Pinpoint the cell where the given text exists, returning its (X, Y) midpoint coordinate. 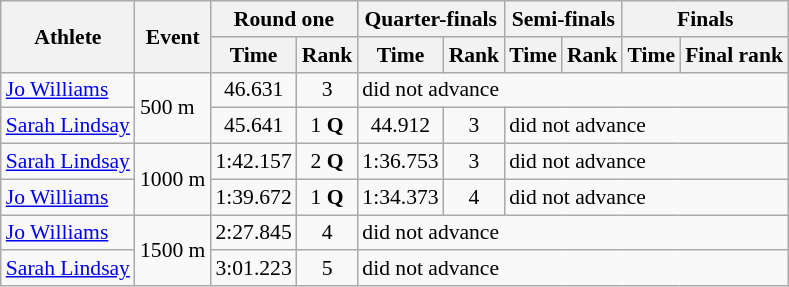
Athlete (68, 36)
Final rank (734, 55)
44.912 (400, 126)
Quarter-finals (430, 19)
1000 m (172, 180)
Semi-finals (563, 19)
1:42.157 (253, 162)
2:27.845 (253, 233)
5 (328, 269)
Finals (705, 19)
Event (172, 36)
1500 m (172, 250)
2 Q (328, 162)
1:36.753 (400, 162)
Round one (284, 19)
46.631 (253, 90)
500 m (172, 108)
1:39.672 (253, 197)
3:01.223 (253, 269)
45.641 (253, 126)
1:34.373 (400, 197)
